Provide the (x, y) coordinate of the cell's center where the given text is located.  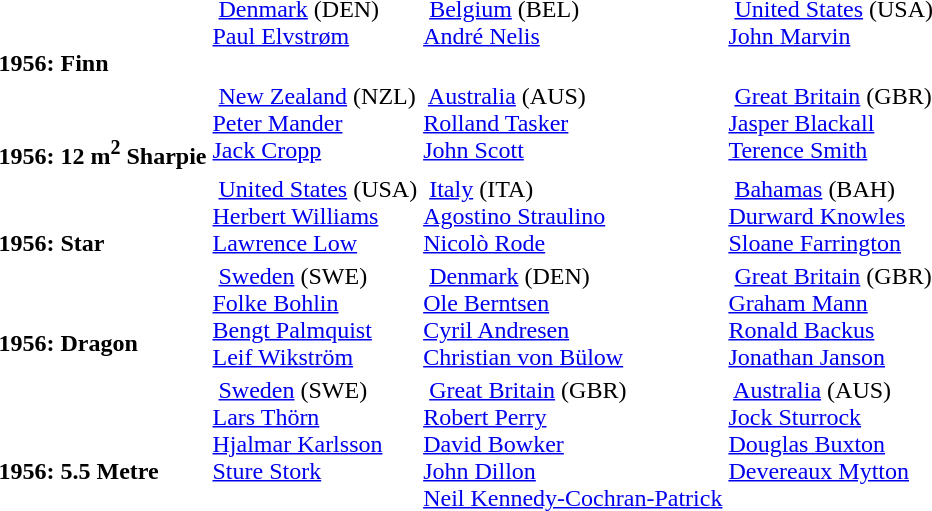
Australia (AUS)Rolland TaskerJohn Scott (573, 126)
New Zealand (NZL)Peter ManderJack Cropp (315, 126)
United States (USA)Herbert WilliamsLawrence Low (315, 216)
Denmark (DEN)Ole BerntsenCyril AndresenChristian von Bülow (573, 316)
Italy (ITA)Agostino StraulinoNicolò Rode (573, 216)
Sweden (SWE)Folke BohlinBengt PalmquistLeif Wikström (315, 316)
